Pinpoint the cell where the given text exists, returning its (X, Y) midpoint coordinate. 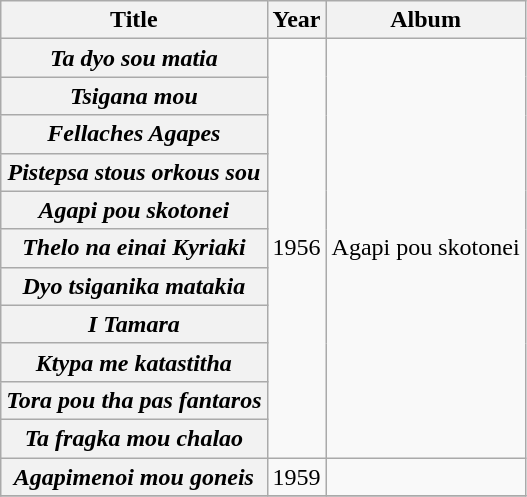
Thelo na einai Kyriaki (134, 248)
Fellaches Agapes (134, 134)
Ta fragka mou chalao (134, 438)
Dyo tsiganika matakia (134, 286)
Album (426, 20)
1959 (296, 477)
1956 (296, 248)
Year (296, 20)
I Tamara (134, 324)
Agapimenoi mou goneis (134, 477)
Pistepsa stous orkous sou (134, 172)
Tsigana mou (134, 96)
Tora pou tha pas fantaros (134, 400)
Ktypa me katastitha (134, 362)
Title (134, 20)
Ta dyo sou matia (134, 58)
